Provide the (X, Y) coordinate of the cell's center where the given text is located.  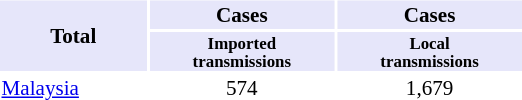
Total (73, 36)
Imported transmissions (242, 52)
Localtransmissions (430, 52)
